Return [X, Y] of the center of cell containing provided text 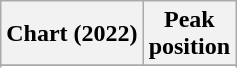
Peakposition [189, 34]
Chart (2022) [72, 34]
